Locate the cell with the specified text and output its [x, y] center coordinate. 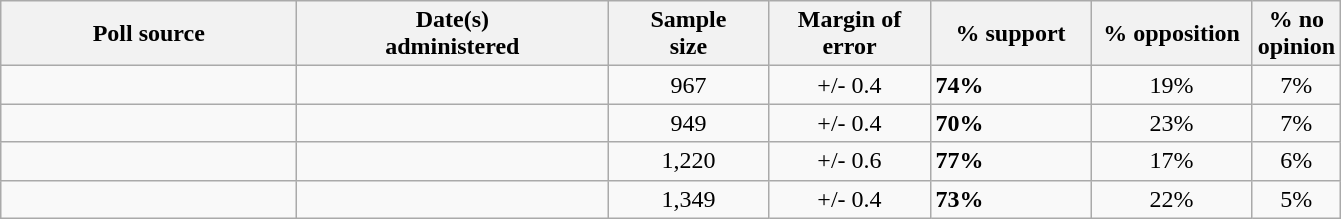
22% [1172, 199]
73% [1010, 199]
Poll source [149, 34]
19% [1172, 85]
967 [688, 85]
% support [1010, 34]
Samplesize [688, 34]
74% [1010, 85]
6% [1296, 161]
1,349 [688, 199]
Margin oferror [850, 34]
5% [1296, 199]
17% [1172, 161]
949 [688, 123]
77% [1010, 161]
% opposition [1172, 34]
Date(s)administered [452, 34]
23% [1172, 123]
% no opinion [1296, 34]
+/- 0.6 [850, 161]
1,220 [688, 161]
70% [1010, 123]
